Pinpoint the cell where the given text exists, returning its (x, y) midpoint coordinate. 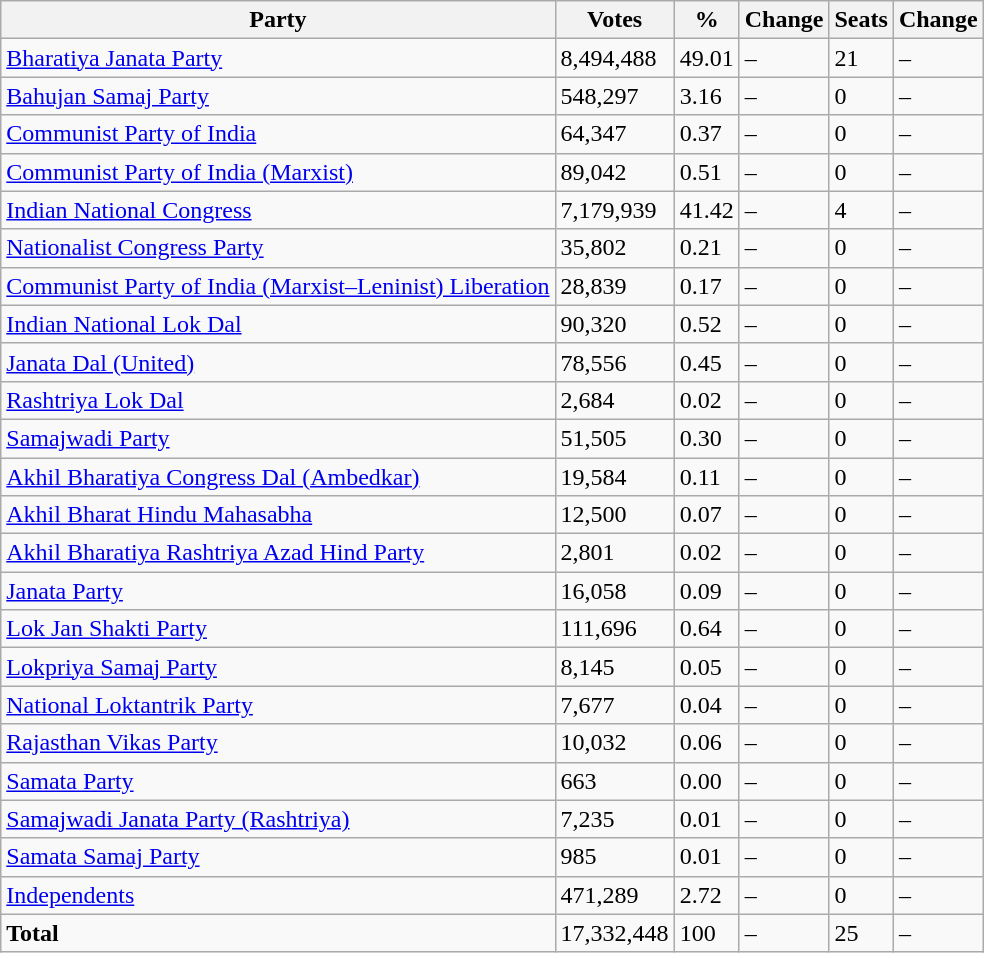
Samajwadi Janata Party (Rashtriya) (278, 819)
471,289 (614, 895)
4 (861, 210)
19,584 (614, 477)
28,839 (614, 286)
100 (706, 933)
2,801 (614, 553)
0.45 (706, 362)
Votes (614, 20)
2,684 (614, 400)
0.04 (706, 705)
Seats (861, 20)
Samata Party (278, 781)
8,145 (614, 667)
Samata Samaj Party (278, 857)
Nationalist Congress Party (278, 248)
21 (861, 58)
Total (278, 933)
8,494,488 (614, 58)
Independents (278, 895)
35,802 (614, 248)
Bharatiya Janata Party (278, 58)
Party (278, 20)
0.37 (706, 134)
Lok Jan Shakti Party (278, 629)
0.00 (706, 781)
7,179,939 (614, 210)
0.09 (706, 591)
0.30 (706, 438)
12,500 (614, 515)
41.42 (706, 210)
0.17 (706, 286)
0.21 (706, 248)
Rashtriya Lok Dal (278, 400)
111,696 (614, 629)
985 (614, 857)
Samajwadi Party (278, 438)
0.51 (706, 172)
89,042 (614, 172)
National Loktantrik Party (278, 705)
17,332,448 (614, 933)
10,032 (614, 743)
25 (861, 933)
Akhil Bharatiya Congress Dal (Ambedkar) (278, 477)
2.72 (706, 895)
Indian National Congress (278, 210)
Rajasthan Vikas Party (278, 743)
64,347 (614, 134)
0.11 (706, 477)
Bahujan Samaj Party (278, 96)
Janata Party (278, 591)
16,058 (614, 591)
Akhil Bharat Hindu Mahasabha (278, 515)
Akhil Bharatiya Rashtriya Azad Hind Party (278, 553)
0.06 (706, 743)
7,677 (614, 705)
Communist Party of India (Marxist) (278, 172)
Communist Party of India (Marxist–Leninist) Liberation (278, 286)
0.07 (706, 515)
Janata Dal (United) (278, 362)
51,505 (614, 438)
7,235 (614, 819)
0.05 (706, 667)
0.64 (706, 629)
Indian National Lok Dal (278, 324)
49.01 (706, 58)
% (706, 20)
0.52 (706, 324)
Lokpriya Samaj Party (278, 667)
3.16 (706, 96)
78,556 (614, 362)
548,297 (614, 96)
663 (614, 781)
90,320 (614, 324)
Communist Party of India (278, 134)
